Search for the cell housing the specified text and yield its (x, y) center coordinate. 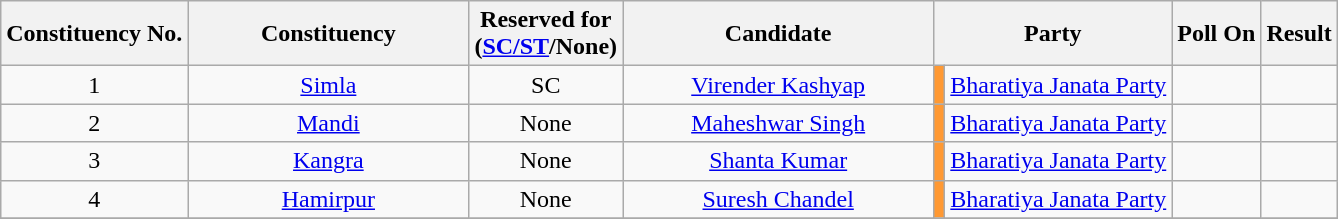
Result (1299, 34)
3 (94, 161)
Shanta Kumar (778, 161)
Kangra (328, 161)
SC (546, 85)
1 (94, 85)
Constituency (328, 34)
Virender Kashyap (778, 85)
Reserved for(SC/ST/None) (546, 34)
Suresh Chandel (778, 199)
Mandi (328, 123)
Maheshwar Singh (778, 123)
Candidate (778, 34)
4 (94, 199)
Simla (328, 85)
Constituency No. (94, 34)
Party (1053, 34)
2 (94, 123)
Hamirpur (328, 199)
Poll On (1216, 34)
